Extract the (X, Y) coordinate from the center of the cell holding the provided text.  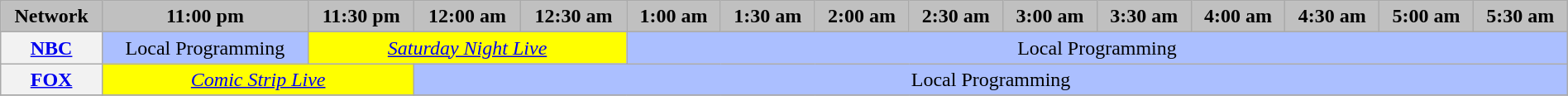
4:00 am (1238, 17)
2:30 am (956, 17)
12:30 am (573, 17)
1:30 am (767, 17)
4:30 am (1332, 17)
3:00 am (1050, 17)
Comic Strip Live (258, 79)
Network (51, 17)
3:30 am (1144, 17)
5:30 am (1520, 17)
2:00 am (862, 17)
5:00 am (1427, 17)
FOX (51, 79)
NBC (51, 48)
Saturday Night Live (466, 48)
11:30 pm (361, 17)
1:00 am (674, 17)
11:00 pm (205, 17)
12:00 am (467, 17)
